From the cell containing the given text, extract its center point as (X, Y) coordinate. 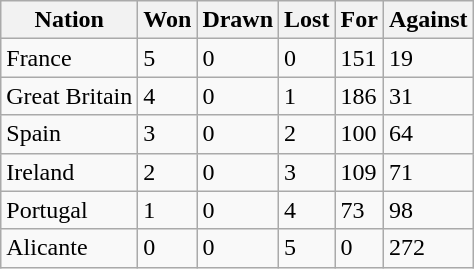
Portugal (70, 210)
Spain (70, 134)
France (70, 58)
73 (359, 210)
Lost (307, 20)
64 (428, 134)
100 (359, 134)
For (359, 20)
19 (428, 58)
Nation (70, 20)
98 (428, 210)
31 (428, 96)
151 (359, 58)
Alicante (70, 248)
71 (428, 172)
Drawn (238, 20)
109 (359, 172)
Great Britain (70, 96)
Won (168, 20)
Against (428, 20)
186 (359, 96)
Ireland (70, 172)
272 (428, 248)
